Detect which cell encompasses the target text, then output its (x, y) center coordinate. 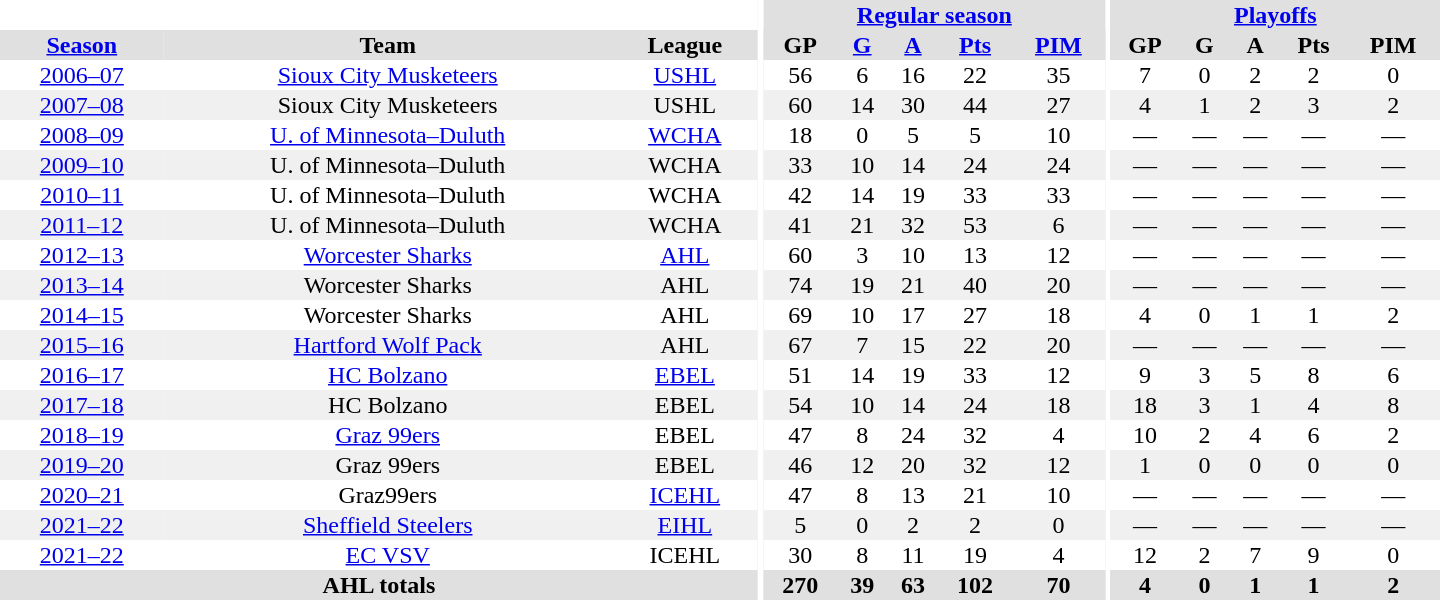
2017–18 (82, 405)
EC VSV (388, 555)
2008–09 (82, 135)
Hartford Wolf Pack (388, 345)
51 (800, 375)
42 (800, 195)
46 (800, 465)
Season (82, 45)
2020–21 (82, 495)
Regular season (935, 15)
69 (800, 315)
2015–16 (82, 345)
17 (914, 315)
15 (914, 345)
54 (800, 405)
11 (914, 555)
270 (800, 585)
70 (1058, 585)
Graz99ers (388, 495)
39 (862, 585)
2012–13 (82, 255)
2006–07 (82, 75)
EIHL (685, 525)
63 (914, 585)
Sheffield Steelers (388, 525)
2018–19 (82, 435)
League (685, 45)
74 (800, 285)
2016–17 (82, 375)
Playoffs (1276, 15)
44 (974, 105)
35 (1058, 75)
53 (974, 225)
2014–15 (82, 315)
40 (974, 285)
2019–20 (82, 465)
2007–08 (82, 105)
AHL totals (379, 585)
2013–14 (82, 285)
2010–11 (82, 195)
16 (914, 75)
56 (800, 75)
2009–10 (82, 165)
67 (800, 345)
41 (800, 225)
2011–12 (82, 225)
Team (388, 45)
102 (974, 585)
